Identify which cell holds the provided text, then report its [x, y] central coordinate. 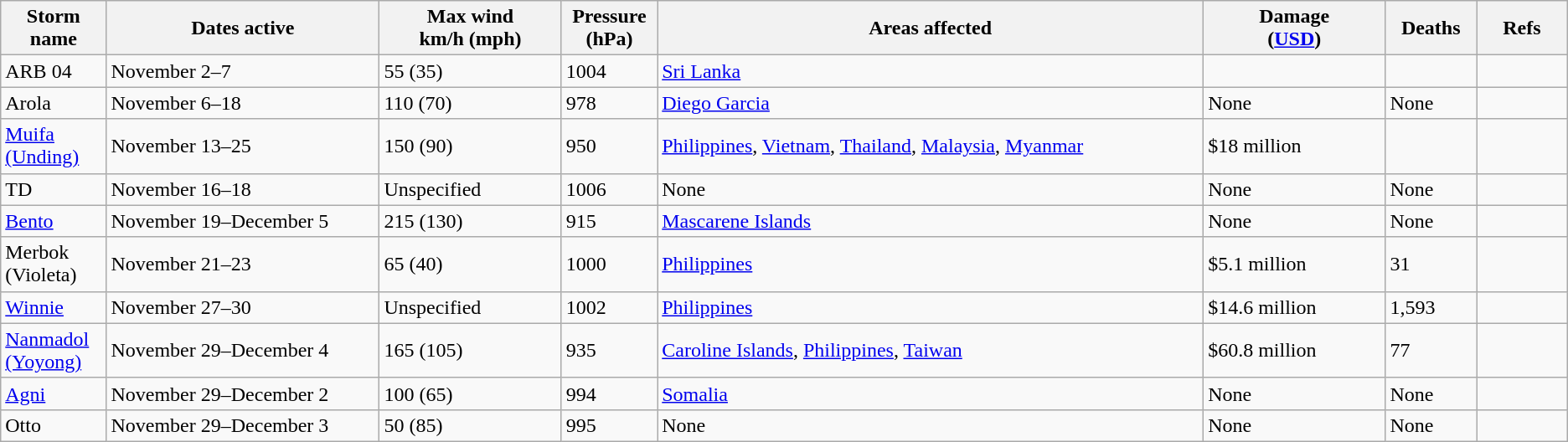
November 16–18 [243, 189]
935 [610, 350]
Storm name [54, 28]
$60.8 million [1295, 350]
Muifa (Unding) [54, 146]
978 [610, 103]
November 13–25 [243, 146]
November 6–18 [243, 103]
ARB 04 [54, 71]
Bento [54, 221]
Areas affected [931, 28]
50 (85) [471, 425]
1004 [610, 71]
1006 [610, 189]
Somalia [931, 393]
Winnie [54, 307]
Refs [1523, 28]
77 [1431, 350]
Merbok (Violeta) [54, 265]
1000 [610, 265]
Max windkm/h (mph) [471, 28]
$14.6 million [1295, 307]
165 (105) [471, 350]
Dates active [243, 28]
100 (65) [471, 393]
November 29–December 3 [243, 425]
1002 [610, 307]
Damage(USD) [1295, 28]
215 (130) [471, 221]
Deaths [1431, 28]
TD [54, 189]
Diego Garcia [931, 103]
1,593 [1431, 307]
Philippines, Vietnam, Thailand, Malaysia, Myanmar [931, 146]
995 [610, 425]
Mascarene Islands [931, 221]
Agni [54, 393]
Caroline Islands, Philippines, Taiwan [931, 350]
Nanmadol (Yoyong) [54, 350]
55 (35) [471, 71]
$18 million [1295, 146]
November 27–30 [243, 307]
Sri Lanka [931, 71]
65 (40) [471, 265]
950 [610, 146]
915 [610, 221]
150 (90) [471, 146]
November 19–December 5 [243, 221]
31 [1431, 265]
110 (70) [471, 103]
Arola [54, 103]
November 2–7 [243, 71]
994 [610, 393]
November 29–December 4 [243, 350]
November 29–December 2 [243, 393]
Pressure(hPa) [610, 28]
Otto [54, 425]
November 21–23 [243, 265]
$5.1 million [1295, 265]
